For the text-containing cell, return its midpoint in [X, Y] coordinate format. 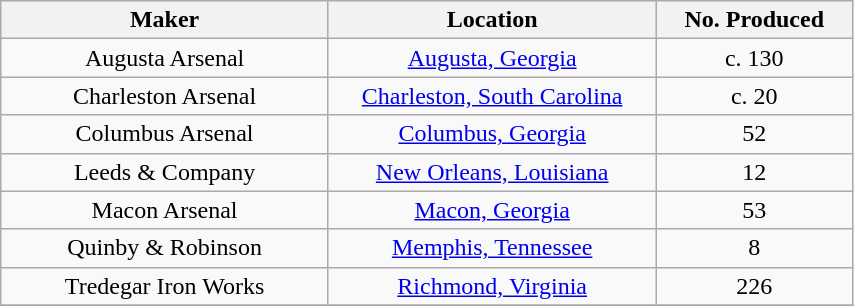
Macon, Georgia [492, 210]
Quinby & Robinson [165, 248]
c. 130 [754, 58]
8 [754, 248]
Augusta Arsenal [165, 58]
226 [754, 286]
53 [754, 210]
12 [754, 172]
Columbus, Georgia [492, 134]
c. 20 [754, 96]
Memphis, Tennessee [492, 248]
Augusta, Georgia [492, 58]
Macon Arsenal [165, 210]
Tredegar Iron Works [165, 286]
No. Produced [754, 20]
Location [492, 20]
Leeds & Company [165, 172]
Maker [165, 20]
Charleston, South Carolina [492, 96]
Columbus Arsenal [165, 134]
52 [754, 134]
Richmond, Virginia [492, 286]
Charleston Arsenal [165, 96]
New Orleans, Louisiana [492, 172]
